Find where the given text appears and provide that cell's center as (X, Y) coordinate. 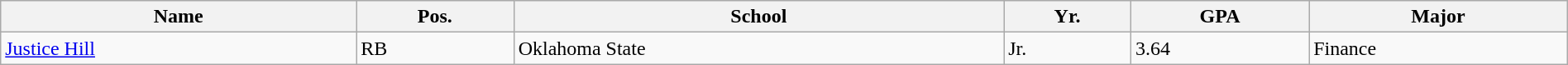
3.64 (1219, 48)
RB (435, 48)
Name (179, 17)
Yr. (1068, 17)
School (758, 17)
Finance (1439, 48)
Major (1439, 17)
Oklahoma State (758, 48)
Pos. (435, 17)
Justice Hill (179, 48)
Jr. (1068, 48)
GPA (1219, 17)
